Return the [X, Y] coordinate for the center point of the cell that contains the specified text.  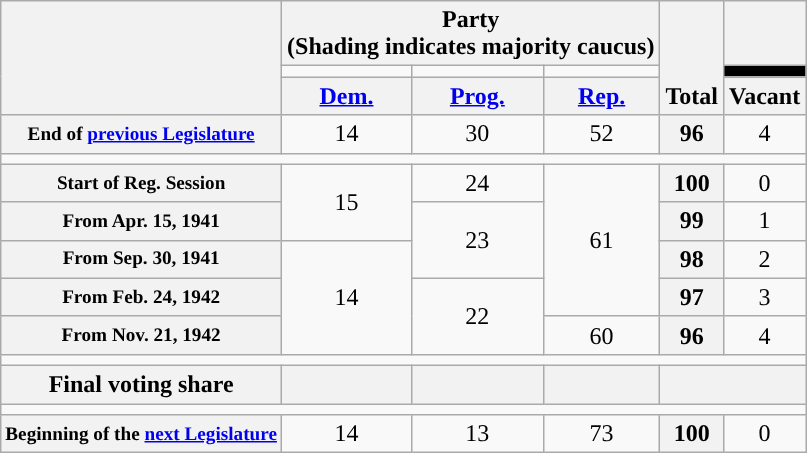
From Feb. 24, 1942 [142, 297]
13 [477, 434]
Party (Shading indicates majority caucus) [471, 34]
15 [347, 202]
52 [602, 134]
Prog. [477, 96]
Rep. [602, 96]
24 [477, 183]
61 [602, 240]
End of previous Legislature [142, 134]
22 [477, 316]
1 [764, 221]
73 [602, 434]
98 [692, 259]
23 [477, 240]
3 [764, 297]
Vacant [764, 96]
From Nov. 21, 1942 [142, 335]
Final voting share [142, 384]
Total [692, 58]
From Sep. 30, 1941 [142, 259]
97 [692, 297]
Beginning of the next Legislature [142, 434]
Dem. [347, 96]
Start of Reg. Session [142, 183]
99 [692, 221]
2 [764, 259]
60 [602, 335]
30 [477, 134]
From Apr. 15, 1941 [142, 221]
